Provide the (x, y) coordinate of the cell's center where the given text is located.  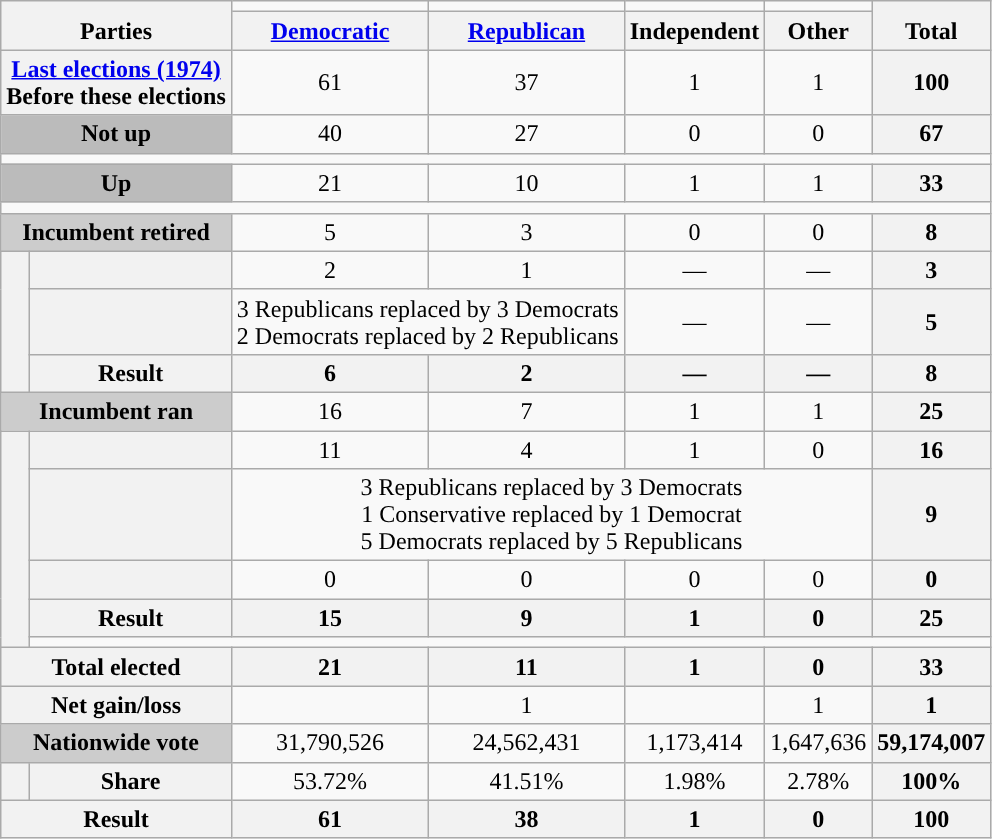
Not up (116, 134)
24,562,431 (527, 743)
10 (527, 183)
Up (116, 183)
38 (527, 819)
3 Republicans replaced by 3 Democrats 1 Conservative replaced by 1 Democrat 5 Democrats replaced by 5 Republicans (551, 515)
Independent (694, 31)
Parties (116, 26)
67 (932, 134)
59,174,007 (932, 743)
Incumbent ran (116, 411)
37 (527, 82)
27 (527, 134)
Incumbent retired (116, 232)
41.51% (527, 781)
31,790,526 (330, 743)
1,173,414 (694, 743)
Net gain/loss (116, 705)
Nationwide vote (116, 743)
15 (330, 618)
53.72% (330, 781)
Total (932, 26)
100% (932, 781)
Republican (527, 31)
1.98% (694, 781)
Democratic (330, 31)
Last elections (1974)Before these elections (116, 82)
6 (330, 373)
Other (818, 31)
2.78% (818, 781)
4 (527, 449)
3 Republicans replaced by 3 Democrats 2 Democrats replaced by 2 Republicans (428, 322)
Total elected (116, 667)
Share (130, 781)
1,647,636 (818, 743)
7 (527, 411)
40 (330, 134)
